For the text-containing cell, return its midpoint in [x, y] coordinate format. 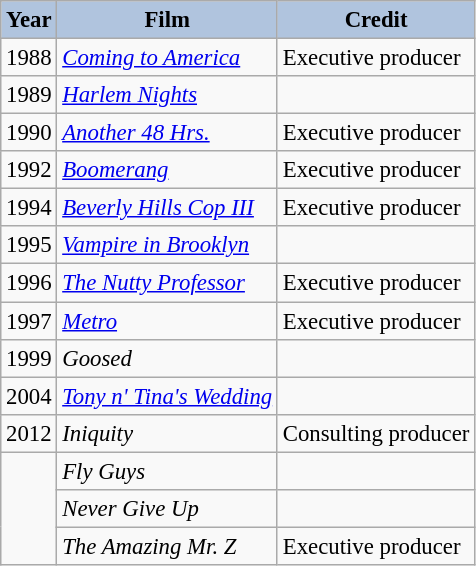
The Nutty Professor [168, 283]
Consulting producer [376, 433]
Coming to America [168, 58]
1997 [29, 321]
Another 48 Hrs. [168, 133]
Year [29, 20]
Goosed [168, 358]
1995 [29, 245]
1990 [29, 133]
2004 [29, 396]
1988 [29, 58]
Vampire in Brooklyn [168, 245]
2012 [29, 433]
Credit [376, 20]
Metro [168, 321]
The Amazing Mr. Z [168, 546]
Never Give Up [168, 509]
Boomerang [168, 170]
1994 [29, 208]
1999 [29, 358]
1989 [29, 95]
Harlem Nights [168, 95]
Beverly Hills Cop III [168, 208]
1996 [29, 283]
Iniquity [168, 433]
1992 [29, 170]
Fly Guys [168, 471]
Tony n' Tina's Wedding [168, 396]
Film [168, 20]
